Extract the (x, y) coordinate from the center of the cell holding the provided text.  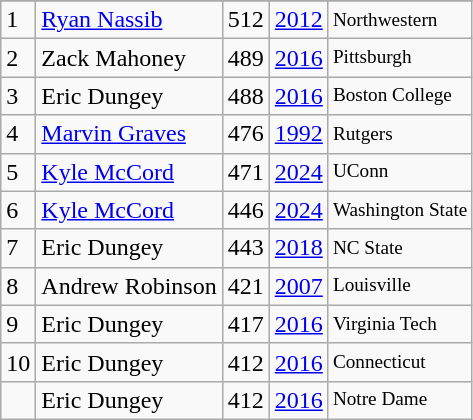
417 (246, 324)
UConn (400, 172)
471 (246, 172)
Marvin Graves (129, 134)
Washington State (400, 210)
Connecticut (400, 362)
1 (18, 20)
2018 (298, 248)
Rutgers (400, 134)
2012 (298, 20)
Notre Dame (400, 400)
6 (18, 210)
1992 (298, 134)
Northwestern (400, 20)
Andrew Robinson (129, 286)
512 (246, 20)
Pittsburgh (400, 58)
Virginia Tech (400, 324)
489 (246, 58)
4 (18, 134)
9 (18, 324)
421 (246, 286)
10 (18, 362)
Ryan Nassib (129, 20)
Boston College (400, 96)
NC State (400, 248)
446 (246, 210)
7 (18, 248)
5 (18, 172)
Zack Mahoney (129, 58)
2007 (298, 286)
476 (246, 134)
488 (246, 96)
Louisville (400, 286)
2 (18, 58)
3 (18, 96)
8 (18, 286)
443 (246, 248)
